Capture the cell that displays the provided text and extract its [x, y] central coordinate. 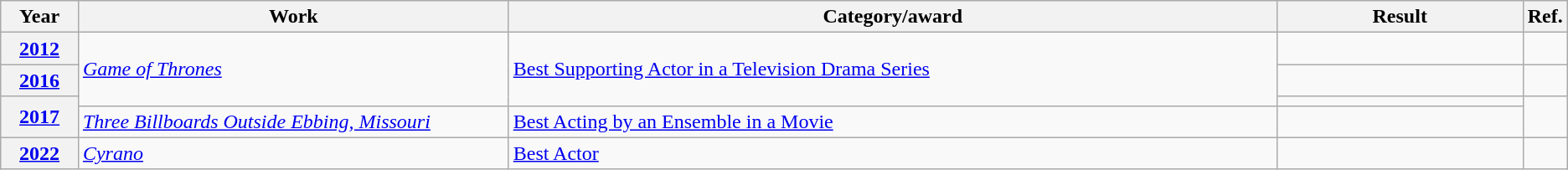
2022 [40, 153]
2012 [40, 49]
Year [40, 17]
Best Supporting Actor in a Television Drama Series [893, 69]
Work [293, 17]
Cyrano [293, 153]
Result [1400, 17]
Three Billboards Outside Ebbing, Missouri [293, 121]
2016 [40, 80]
Best Acting by an Ensemble in a Movie [893, 121]
Category/award [893, 17]
Best Actor [893, 153]
Game of Thrones [293, 69]
Ref. [1545, 17]
2017 [40, 117]
